Return the [X, Y] coordinate for the center point of the cell that contains the specified text.  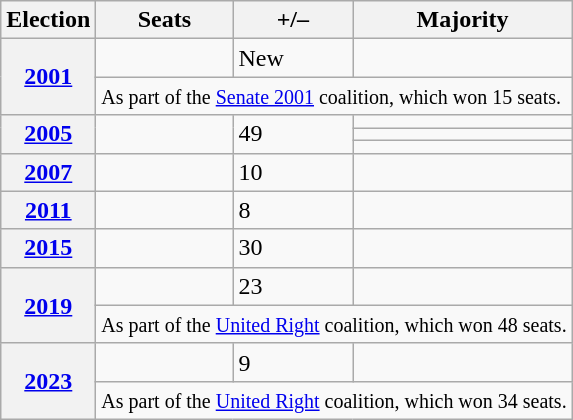
49 [293, 134]
Seats [164, 20]
As part of the United Right coalition, which won 48 seats. [334, 324]
2001 [48, 77]
2007 [48, 172]
23 [293, 286]
2011 [48, 210]
New [293, 58]
10 [293, 172]
Majority [462, 20]
9 [293, 362]
8 [293, 210]
2015 [48, 248]
As part of the United Right coalition, which won 34 seats. [334, 400]
2023 [48, 381]
2019 [48, 305]
30 [293, 248]
2005 [48, 134]
As part of the Senate 2001 coalition, which won 15 seats. [334, 96]
+/– [293, 20]
Election [48, 20]
